Return the [x, y] coordinate for the center point of the cell that contains the specified text.  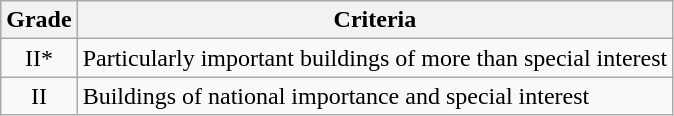
Buildings of national importance and special interest [375, 96]
Grade [39, 20]
II* [39, 58]
Particularly important buildings of more than special interest [375, 58]
Criteria [375, 20]
II [39, 96]
